Determine the [x, y] coordinate at the center of the cell enclosing the given text.  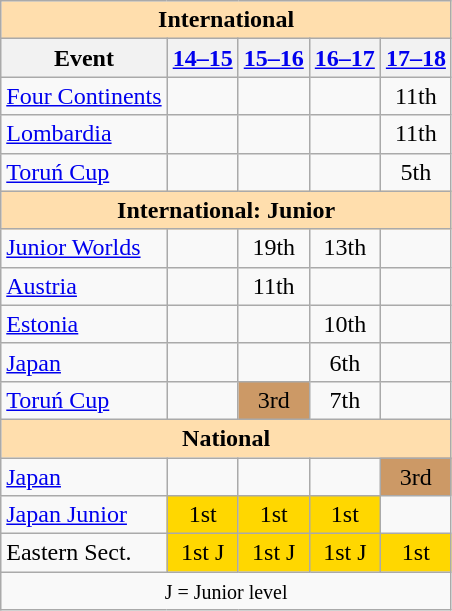
10th [344, 324]
19th [274, 248]
Four Continents [84, 96]
Lombardia [84, 134]
International: Junior [226, 210]
16–17 [344, 58]
Japan Junior [84, 515]
5th [416, 172]
15–16 [274, 58]
Austria [84, 286]
13th [344, 248]
Eastern Sect. [84, 553]
14–15 [202, 58]
Junior Worlds [84, 248]
17–18 [416, 58]
6th [344, 362]
7th [344, 400]
J = Junior level [226, 591]
International [226, 20]
Estonia [84, 324]
Event [84, 58]
National [226, 438]
